Find where the given text appears and provide that cell's center as [X, Y] coordinate. 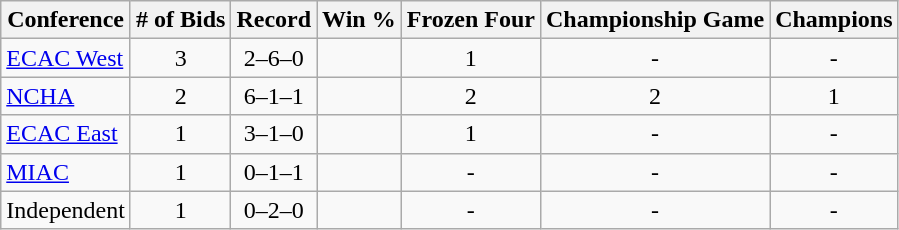
0–2–0 [274, 210]
NCHA [66, 96]
Championship Game [654, 20]
Record [274, 20]
Frozen Four [470, 20]
MIAC [66, 172]
# of Bids [180, 20]
0–1–1 [274, 172]
3 [180, 58]
6–1–1 [274, 96]
Independent [66, 210]
ECAC East [66, 134]
ECAC West [66, 58]
Conference [66, 20]
3–1–0 [274, 134]
2–6–0 [274, 58]
Champions [834, 20]
Win % [360, 20]
